Find where the given text appears and provide that cell's center as (x, y) coordinate. 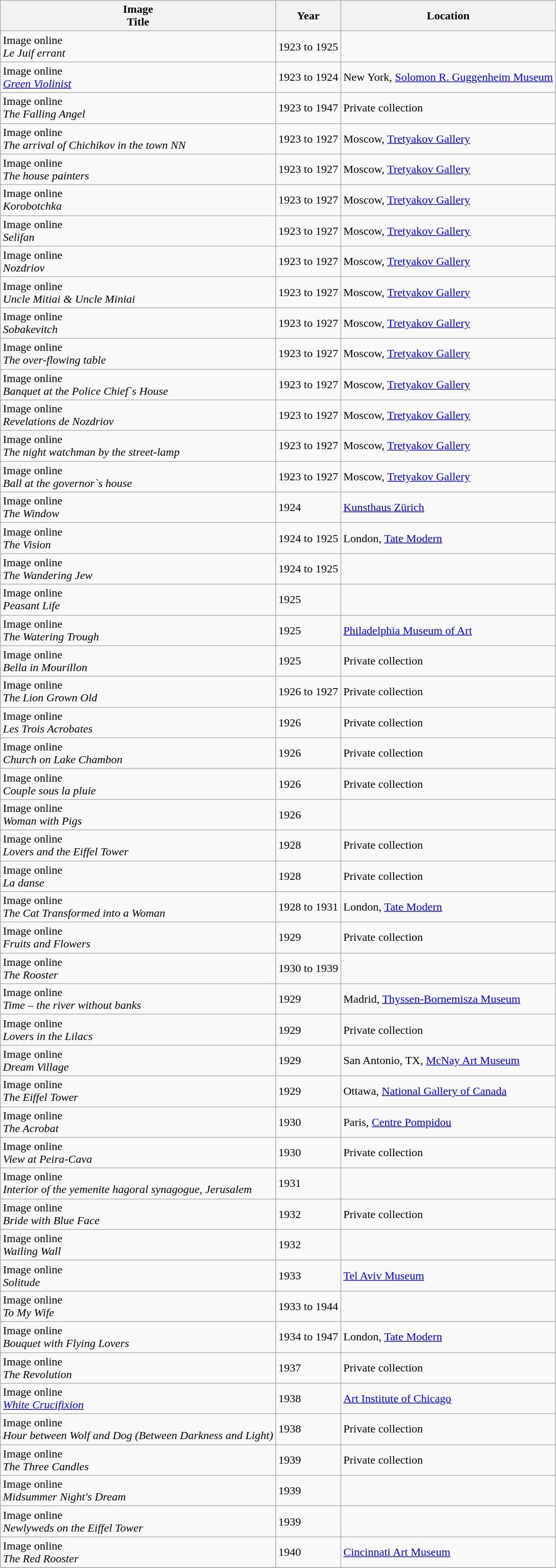
1923 to 1947 (308, 108)
Image onlineFruits and Flowers (138, 938)
Image onlineBouquet with Flying Lovers (138, 1337)
Image onlineUncle Mitiai & Uncle Miniai (138, 292)
1924 (308, 507)
Image onlineBall at the governor`s house (138, 477)
Image onlineThe Wandering Jew (138, 569)
1933 (308, 1275)
Image onlineThe Lion Grown Old (138, 691)
Image onlineLes Trois Acrobates (138, 723)
Image onlineWailing Wall (138, 1245)
Image onlineThe Watering Trough (138, 630)
1931 (308, 1184)
Image onlineInterior of the yemenite hagoral synagogue, Jerusalem (138, 1184)
Paris, Centre Pompidou (448, 1122)
Art Institute of Chicago (448, 1399)
Image onlineThe arrival of Chichikov in the town NN (138, 139)
Image onlineSobakevitch (138, 323)
Image onlineSolitude (138, 1275)
Image onlineSelifan (138, 230)
Image onlineGreen Violinist (138, 77)
Image onlineCouple sous la pluie (138, 784)
Image onlineChurch on Lake Chambon (138, 753)
Image onlineLa danse (138, 876)
Image onlineThe Window (138, 507)
Image onlineThe Cat Transformed into a Woman (138, 907)
Image onlineThe Three Candles (138, 1460)
Image onlineWhite Crucifixion (138, 1399)
Image onlineKorobotchka (138, 200)
Image onlineThe Vision (138, 538)
Image onlineLovers and the Eiffel Tower (138, 845)
ImageTitle (138, 16)
Madrid, Thyssen-Bornemisza Museum (448, 999)
Image onlinePeasant Life (138, 600)
Ottawa, National Gallery of Canada (448, 1091)
Image onlineThe Falling Angel (138, 108)
1937 (308, 1368)
Kunsthaus Zürich (448, 507)
Image onlineHour between Wolf and Dog (Between Darkness and Light) (138, 1429)
Image onlineBanquet at the Police Chief`s House (138, 384)
Image onlineNozdriov (138, 262)
Image onlineThe Red Rooster (138, 1552)
San Antonio, TX, McNay Art Museum (448, 1061)
Image onlineDream Village (138, 1061)
Image onlineBride with Blue Face (138, 1214)
1934 to 1947 (308, 1337)
Cincinnati Art Museum (448, 1552)
1928 to 1931 (308, 907)
Tel Aviv Museum (448, 1275)
Image onlineThe Eiffel Tower (138, 1091)
Location (448, 16)
Image onlineView at Peira-Cava (138, 1152)
Image onlineThe Revolution (138, 1368)
Year (308, 16)
Image onlineThe over-flowing table (138, 353)
Image onlineRevelations de Nozdriov (138, 416)
Image onlineMidsummer Night's Dream (138, 1491)
Image onlineTo My Wife (138, 1306)
1933 to 1944 (308, 1306)
Philadelphia Museum of Art (448, 630)
Image onlineTime – the river without banks (138, 999)
1926 to 1927 (308, 691)
Image onlineBella in Mourillon (138, 661)
Image onlineThe Acrobat (138, 1122)
Image onlineThe house painters (138, 169)
1940 (308, 1552)
Image onlineWoman with Pigs (138, 814)
Image onlineLovers in the Lilacs (138, 1030)
Image onlineLe Juif errant (138, 46)
1930 to 1939 (308, 968)
1923 to 1924 (308, 77)
New York, Solomon R. Guggenheim Museum (448, 77)
1923 to 1925 (308, 46)
Image onlineNewlyweds on the Eiffel Tower (138, 1522)
Image onlineThe Rooster (138, 968)
Image onlineThe night watchman by the street-lamp (138, 446)
